Pinpoint the cell where the given text exists, returning its (x, y) midpoint coordinate. 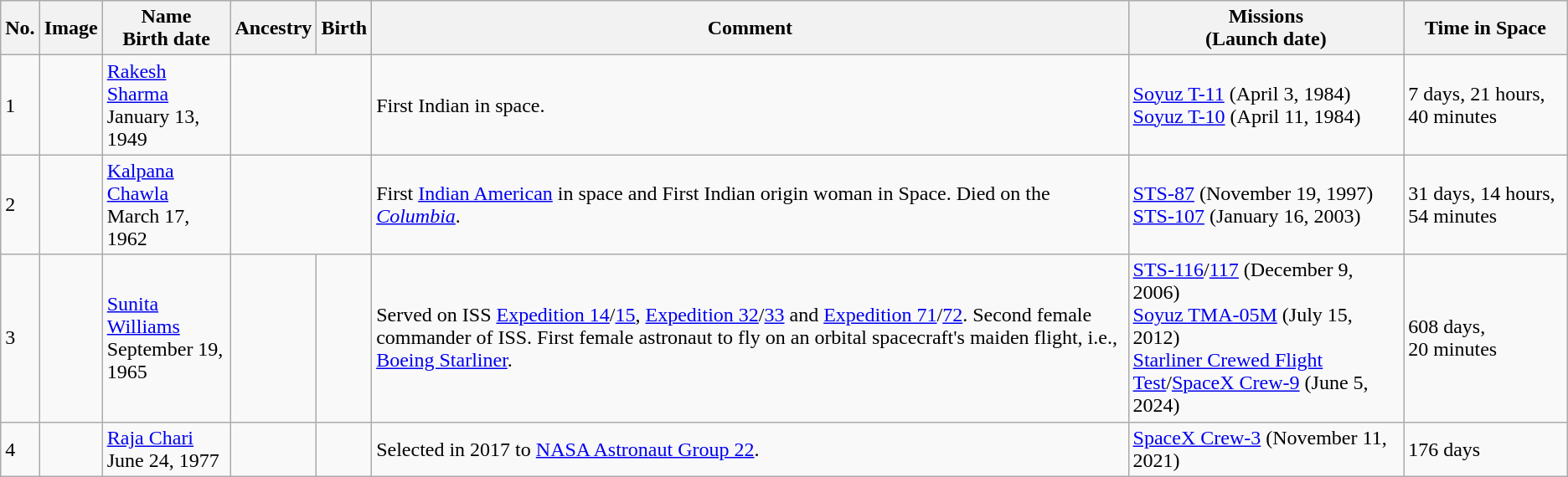
Raja ChariJune 24, 1977 (166, 449)
176 days (1486, 449)
31 days, 14 hours, 54 minutes (1486, 204)
STS-116/117 (December 9, 2006) Soyuz TMA-05M (July 15, 2012) Starliner Crewed Flight Test/SpaceX Crew-9 (June 5, 2024) (1266, 338)
Rakesh SharmaJanuary 13, 1949 (166, 105)
7 days, 21 hours, 40 minutes (1486, 105)
First Indian in space. (750, 105)
3 (20, 338)
Ancestry (273, 28)
Birth (344, 28)
No. (20, 28)
Image (70, 28)
Comment (750, 28)
Time in Space (1486, 28)
NameBirth date (166, 28)
2 (20, 204)
Soyuz T-11 (April 3, 1984) Soyuz T-10 (April 11, 1984) (1266, 105)
608 days, 20 minutes (1486, 338)
1 (20, 105)
Selected in 2017 to NASA Astronaut Group 22. (750, 449)
First Indian American in space and First Indian origin woman in Space. Died on the Columbia. (750, 204)
Missions(Launch date) (1266, 28)
STS-87 (November 19, 1997) STS-107 (January 16, 2003) (1266, 204)
SpaceX Crew-3 (November 11, 2021) (1266, 449)
Sunita WilliamsSeptember 19, 1965 (166, 338)
4 (20, 449)
Kalpana ChawlaMarch 17, 1962 (166, 204)
